Return the [X, Y] coordinate for the center point of the cell that contains the specified text.  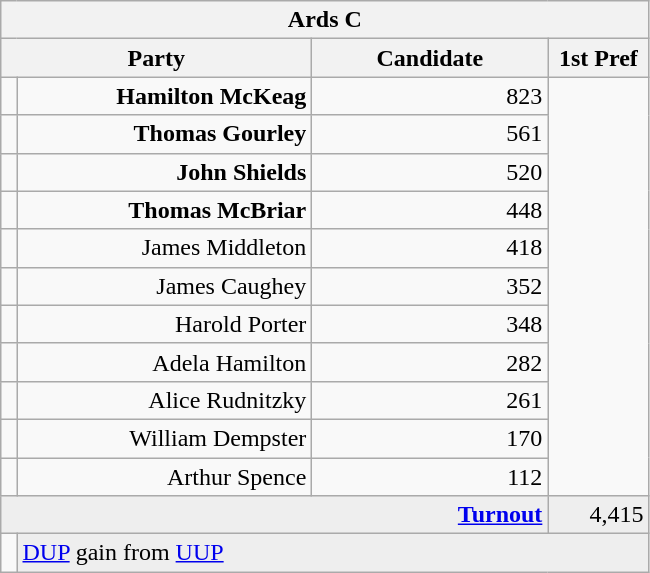
Harold Porter [164, 324]
DUP gain from UUP [333, 553]
Thomas Gourley [164, 134]
James Caughey [164, 286]
Thomas McBriar [164, 210]
170 [430, 438]
Candidate [430, 58]
4,415 [598, 515]
448 [430, 210]
Turnout [274, 515]
1st Pref [598, 58]
Ards C [325, 20]
823 [430, 96]
Hamilton McKeag [164, 96]
William Dempster [164, 438]
John Shields [164, 172]
561 [430, 134]
520 [430, 172]
112 [430, 477]
352 [430, 286]
Party [156, 58]
348 [430, 324]
282 [430, 362]
James Middleton [164, 248]
Adela Hamilton [164, 362]
Alice Rudnitzky [164, 400]
Arthur Spence [164, 477]
261 [430, 400]
418 [430, 248]
